Return (x, y) of the center of cell containing provided text 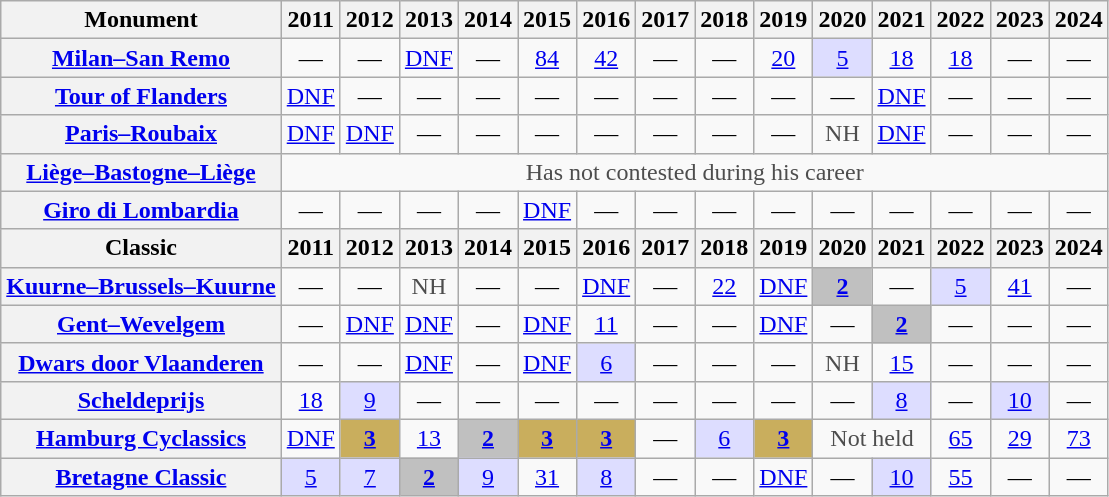
Milan–San Remo (141, 58)
Hamburg Cyclassics (141, 438)
Paris–Roubaix (141, 134)
7 (370, 477)
Liège–Bastogne–Liège (141, 172)
42 (606, 58)
Kuurne–Brussels–Kuurne (141, 286)
Not held (872, 438)
Has not contested during his career (694, 172)
22 (724, 286)
84 (548, 58)
Bretagne Classic (141, 477)
Tour of Flanders (141, 96)
Scheldeprijs (141, 400)
31 (548, 477)
41 (1020, 286)
29 (1020, 438)
Monument (141, 20)
65 (960, 438)
55 (960, 477)
13 (428, 438)
15 (902, 362)
Dwars door Vlaanderen (141, 362)
20 (784, 58)
Giro di Lombardia (141, 210)
Classic (141, 248)
Gent–Wevelgem (141, 324)
73 (1078, 438)
11 (606, 324)
